Provide the [X, Y] coordinate of the cell's center where the given text is located.  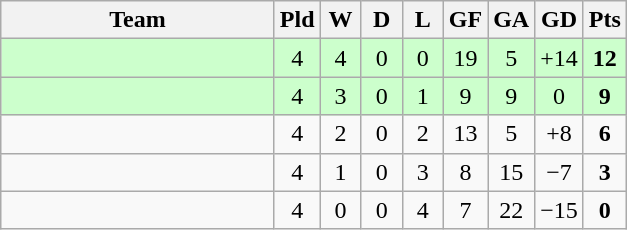
13 [465, 134]
−7 [560, 172]
W [340, 20]
+14 [560, 58]
22 [512, 210]
19 [465, 58]
+8 [560, 134]
6 [604, 134]
Team [138, 20]
GA [512, 20]
7 [465, 210]
Pld [297, 20]
L [422, 20]
12 [604, 58]
15 [512, 172]
D [382, 20]
8 [465, 172]
Pts [604, 20]
GF [465, 20]
−15 [560, 210]
GD [560, 20]
